Identify which cell holds the provided text, then report its (x, y) central coordinate. 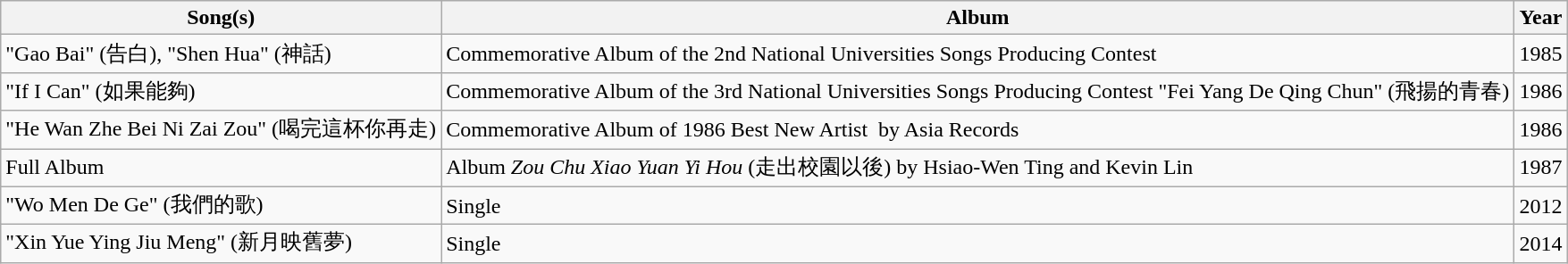
2012 (1540, 205)
Commemorative Album of the 2nd National Universities Songs Producing Contest (977, 54)
"If I Can" (如果能夠) (222, 91)
Commemorative Album of the 3rd National Universities Songs Producing Contest "Fei Yang De Qing Chun" (飛揚的青春) (977, 91)
Commemorative Album of 1986 Best New Artist by Asia Records (977, 130)
Album Zou Chu Xiao Yuan Yi Hou (走出校園以後) by Hsiao-Wen Ting and Kevin Lin (977, 168)
"Xin Yue Ying Jiu Meng" (新月映舊夢) (222, 244)
Year (1540, 18)
Full Album (222, 168)
Song(s) (222, 18)
"He Wan Zhe Bei Ni Zai Zou" (喝完這杯你再走) (222, 130)
"Gao Bai" (告白), "Shen Hua" (神話) (222, 54)
1985 (1540, 54)
Album (977, 18)
"Wo Men De Ge" (我們的歌) (222, 205)
1987 (1540, 168)
2014 (1540, 244)
